From the cell containing the given text, extract its center point as [X, Y] coordinate. 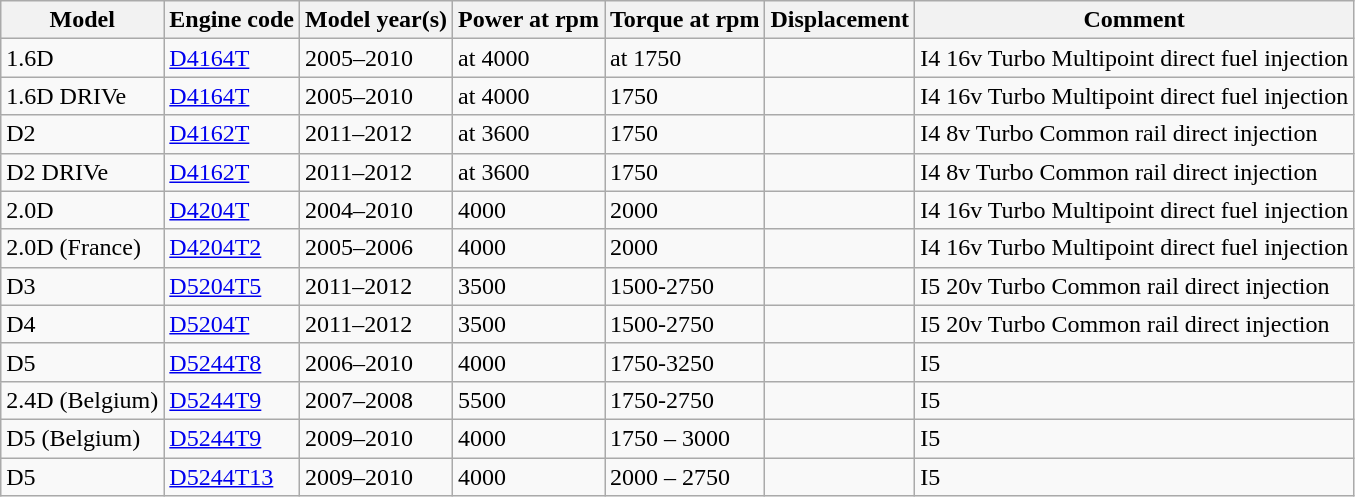
Model [82, 20]
2004–2010 [376, 210]
2.0D [82, 210]
D2 [82, 134]
D4 [82, 324]
D5244T13 [232, 477]
2006–2010 [376, 362]
2.4D (Belgium) [82, 400]
2.0D (France) [82, 248]
1.6D DRIVe [82, 96]
at 1750 [684, 58]
D5 (Belgium) [82, 438]
1750-2750 [684, 400]
D4204T [232, 210]
D3 [82, 286]
2007–2008 [376, 400]
1750-3250 [684, 362]
Model year(s) [376, 20]
1750 – 3000 [684, 438]
5500 [529, 400]
2000 – 2750 [684, 477]
D5204T [232, 324]
D5204T5 [232, 286]
Engine code [232, 20]
D4204T2 [232, 248]
Displacement [840, 20]
D5244T8 [232, 362]
Comment [1134, 20]
Torque at rpm [684, 20]
D2 DRIVe [82, 172]
1.6D [82, 58]
Power at rpm [529, 20]
2005–2006 [376, 248]
